From the cell containing the given text, extract its center point as [x, y] coordinate. 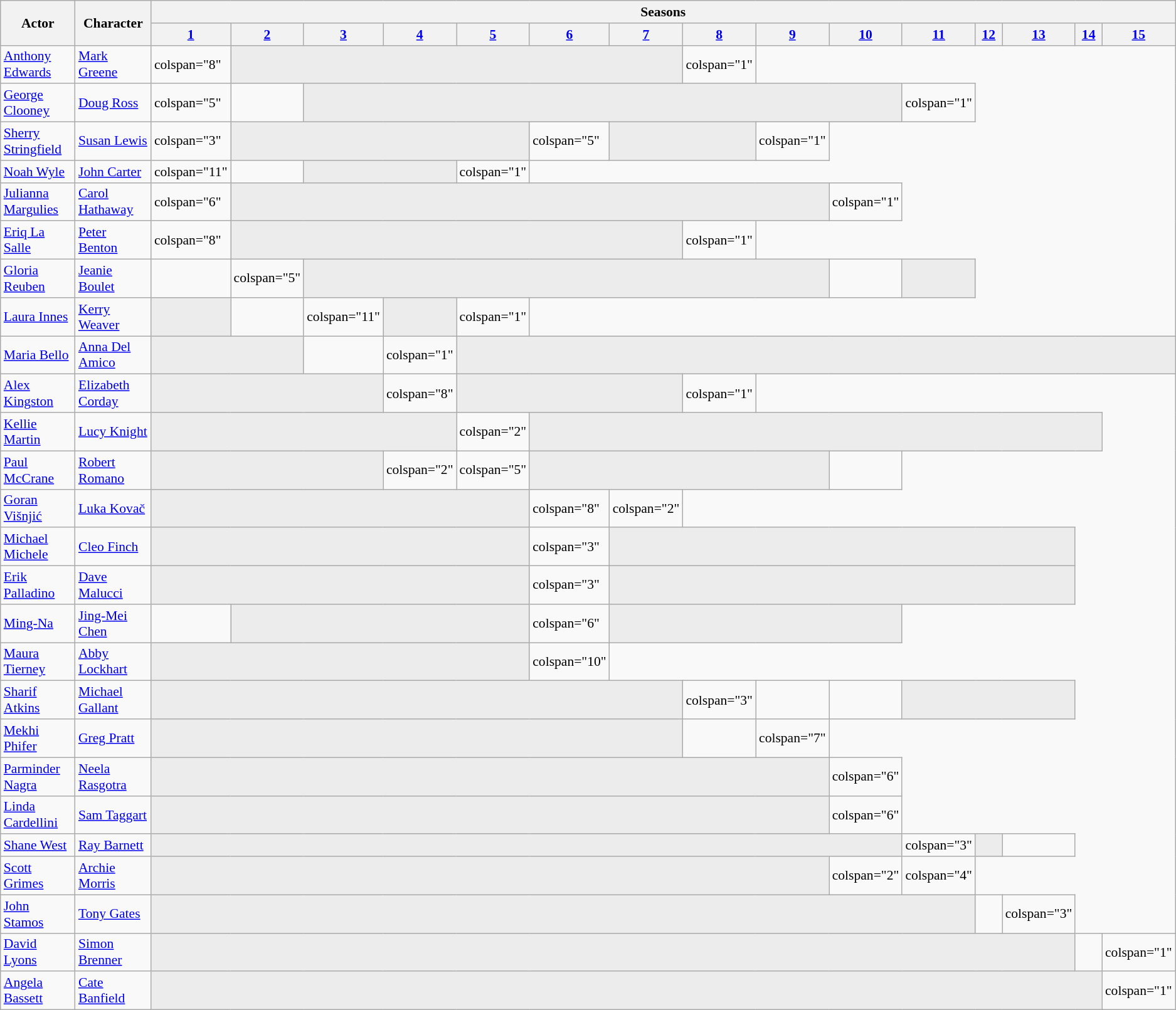
Parminder Nagra [38, 776]
8 [719, 34]
Erik Palladino [38, 586]
Ray Barnett [113, 846]
Linda Cardellini [38, 815]
Kerry Weaver [113, 317]
Eriq La Salle [38, 241]
Shane West [38, 846]
Simon Brenner [113, 952]
Sherry Stringfield [38, 142]
Peter Benton [113, 241]
10 [866, 34]
Jing-Mei Chen [113, 623]
Dave Malucci [113, 586]
John Carter [113, 172]
Cleo Finch [113, 547]
3 [344, 34]
4 [420, 34]
Character [113, 23]
Gloria Reuben [38, 278]
Paul McCrane [38, 470]
Tony Gates [113, 914]
Mark Greene [113, 64]
Michael Gallant [113, 700]
1 [191, 34]
Archie Morris [113, 875]
Sharif Atkins [38, 700]
15 [1139, 34]
Greg Pratt [113, 739]
Ming-Na [38, 623]
Abby Lockhart [113, 662]
7 [646, 34]
Mekhi Phifer [38, 739]
2 [267, 34]
13 [1039, 34]
George Clooney [38, 103]
Susan Lewis [113, 142]
David Lyons [38, 952]
Lucy Knight [113, 431]
Kellie Martin [38, 431]
Laura Innes [38, 317]
Maura Tierney [38, 662]
John Stamos [38, 914]
6 [569, 34]
Neela Rasgotra [113, 776]
Elizabeth Corday [113, 394]
Seasons [664, 12]
Jeanie Boulet [113, 278]
Doug Ross [113, 103]
Anthony Edwards [38, 64]
Angela Bassett [38, 991]
colspan="7" [793, 739]
Luka Kovač [113, 508]
Goran Višnjić [38, 508]
12 [988, 34]
Scott Grimes [38, 875]
colspan="4" [938, 875]
Michael Michele [38, 547]
11 [938, 34]
Anna Del Amico [113, 355]
14 [1089, 34]
Maria Bello [38, 355]
Actor [38, 23]
Robert Romano [113, 470]
colspan="10" [569, 662]
Sam Taggart [113, 815]
Julianna Margulies [38, 202]
5 [493, 34]
Cate Banfield [113, 991]
Alex Kingston [38, 394]
Noah Wyle [38, 172]
Carol Hathaway [113, 202]
9 [793, 34]
